Detect which cell encompasses the target text, then output its [x, y] center coordinate. 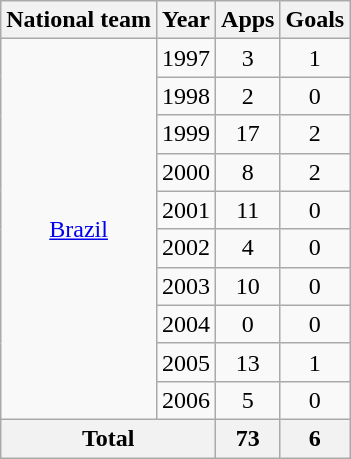
Total [108, 438]
6 [315, 438]
73 [248, 438]
3 [248, 58]
8 [248, 172]
Year [186, 20]
1998 [186, 96]
4 [248, 248]
2001 [186, 210]
Brazil [79, 230]
2005 [186, 362]
13 [248, 362]
1997 [186, 58]
National team [79, 20]
5 [248, 400]
2003 [186, 286]
Apps [248, 20]
17 [248, 134]
2006 [186, 400]
2002 [186, 248]
Goals [315, 20]
2004 [186, 324]
10 [248, 286]
1999 [186, 134]
2000 [186, 172]
11 [248, 210]
